For the text-containing cell, return its midpoint in [X, Y] coordinate format. 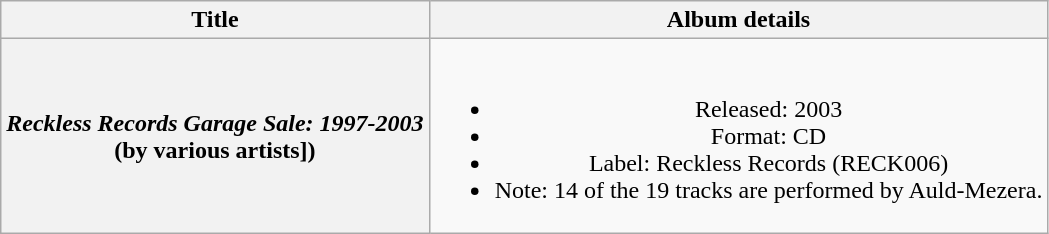
Title [215, 20]
Album details [738, 20]
Released: 2003Format: CDLabel: Reckless Records (RECK006)Note: 14 of the 19 tracks are performed by Auld-Mezera. [738, 136]
Reckless Records Garage Sale: 1997-2003 (by various artists]) [215, 136]
